For the text-containing cell, return its midpoint in (x, y) coordinate format. 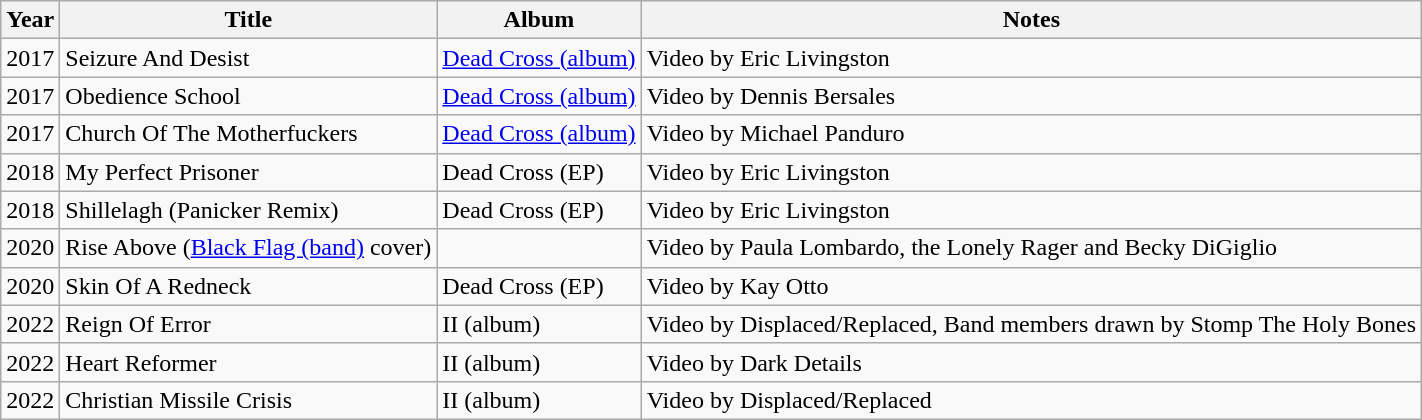
Heart Reformer (248, 362)
Album (539, 20)
My Perfect Prisoner (248, 172)
Church Of The Motherfuckers (248, 134)
Video by Displaced/Replaced (1031, 400)
Year (30, 20)
Notes (1031, 20)
Reign Of Error (248, 324)
Christian Missile Crisis (248, 400)
Video by Displaced/Replaced, Band members drawn by Stomp The Holy Bones (1031, 324)
Title (248, 20)
Video by Kay Otto (1031, 286)
Video by Michael Panduro (1031, 134)
Video by Dark Details (1031, 362)
Seizure And Desist (248, 58)
Skin Of A Redneck (248, 286)
Rise Above (Black Flag (band) cover) (248, 248)
Video by Paula Lombardo, the Lonely Rager and Becky DiGiglio (1031, 248)
Shillelagh (Panicker Remix) (248, 210)
Video by Dennis Bersales (1031, 96)
Obedience School (248, 96)
